Return the (x, y) coordinate for the center point of the cell that contains the specified text.  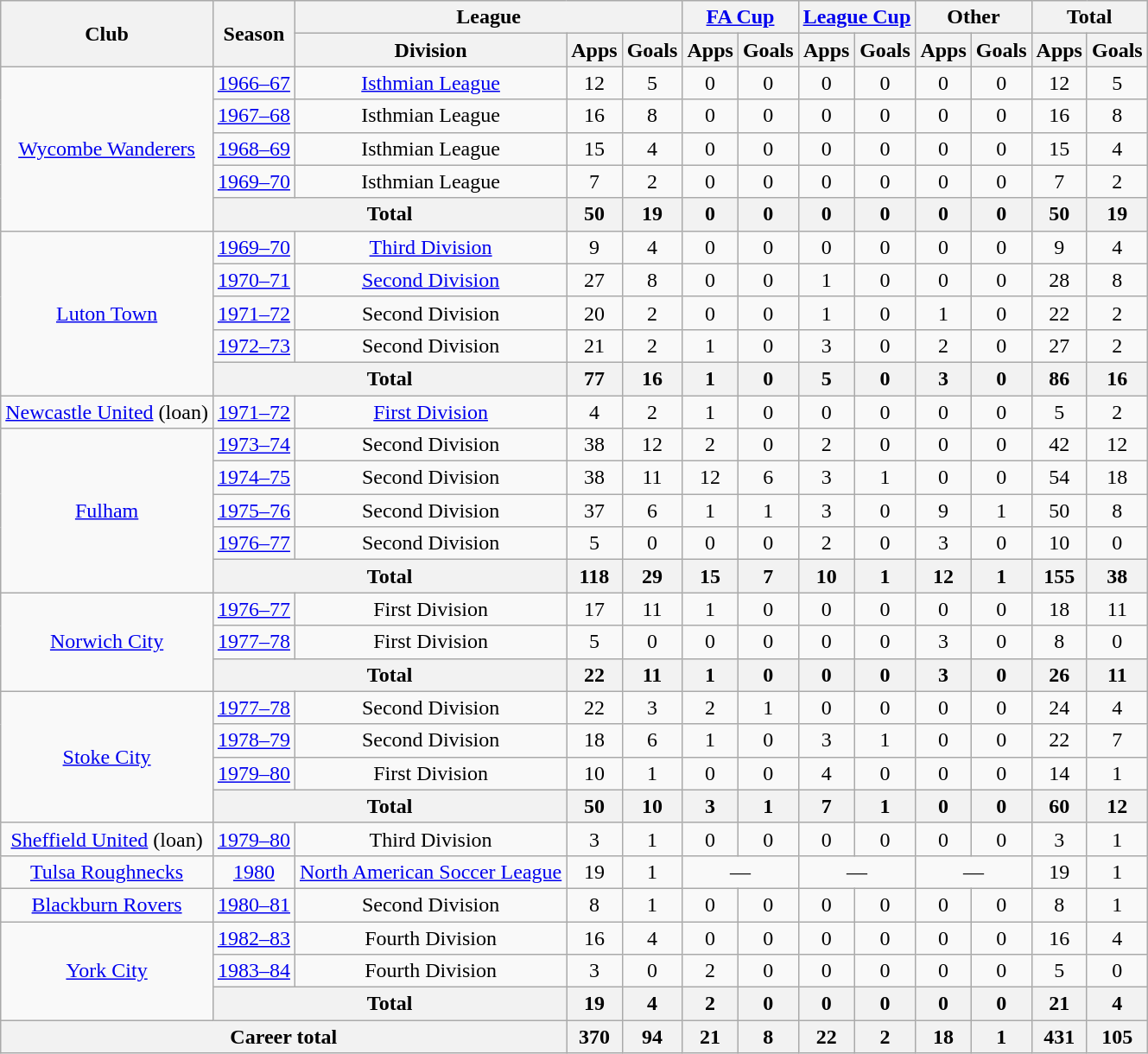
370 (594, 1037)
118 (594, 576)
1983–84 (254, 971)
1978–79 (254, 740)
86 (1059, 378)
Tulsa Roughnecks (107, 872)
431 (1059, 1037)
Luton Town (107, 313)
1973–74 (254, 445)
Division (430, 50)
29 (652, 576)
FA Cup (740, 17)
17 (594, 609)
Newcastle United (loan) (107, 412)
105 (1117, 1037)
Career total (283, 1037)
42 (1059, 445)
Club (107, 34)
54 (1059, 478)
Stoke City (107, 757)
Other (974, 17)
60 (1059, 806)
North American Soccer League (430, 872)
1972–73 (254, 346)
1982–83 (254, 937)
League Cup (857, 17)
Season (254, 34)
37 (594, 511)
1974–75 (254, 478)
Blackburn Rovers (107, 905)
94 (652, 1037)
1968–69 (254, 149)
1966–67 (254, 83)
155 (1059, 576)
1980–81 (254, 905)
Fulham (107, 511)
20 (594, 313)
28 (1059, 280)
26 (1059, 675)
Sheffield United (loan) (107, 839)
14 (1059, 773)
1975–76 (254, 511)
1970–71 (254, 280)
1980 (254, 872)
1967–68 (254, 116)
York City (107, 970)
Norwich City (107, 642)
77 (594, 378)
League (488, 17)
Wycombe Wanderers (107, 149)
24 (1059, 708)
